Provide the (X, Y) coordinate of the cell's center where the given text is located.  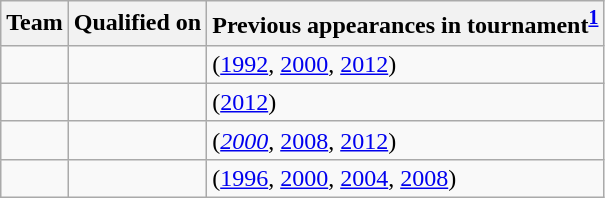
(1996, 2000, 2004, 2008) (406, 178)
(2000, 2008, 2012) (406, 140)
Team (35, 24)
(2012) (406, 102)
Previous appearances in tournament1 (406, 24)
(1992, 2000, 2012) (406, 64)
Qualified on (137, 24)
